Locate the cell with the specified text and output its (X, Y) center coordinate. 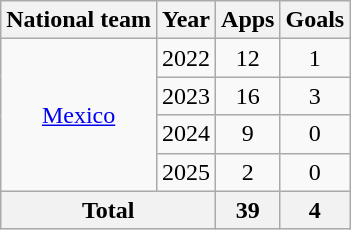
16 (248, 96)
2025 (186, 172)
3 (315, 96)
4 (315, 210)
39 (248, 210)
National team (79, 20)
2022 (186, 58)
Year (186, 20)
9 (248, 134)
12 (248, 58)
Mexico (79, 115)
Goals (315, 20)
1 (315, 58)
Apps (248, 20)
2024 (186, 134)
2 (248, 172)
2023 (186, 96)
Total (108, 210)
